Capture the cell that displays the provided text and extract its (X, Y) central coordinate. 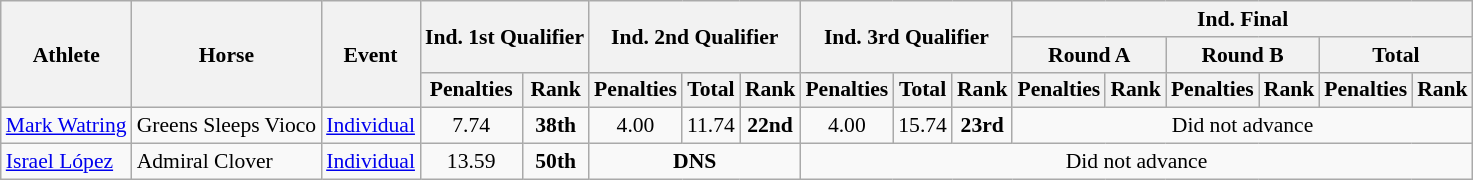
Ind. 2nd Qualifier (694, 36)
Admiral Clover (226, 162)
Event (370, 54)
Round A (1088, 55)
50th (556, 162)
Horse (226, 54)
Athlete (66, 54)
15.74 (922, 126)
Ind. 1st Qualifier (504, 36)
23rd (982, 126)
Greens Sleeps Vioco (226, 126)
11.74 (711, 126)
22nd (770, 126)
Round B (1242, 55)
Mark Watring (66, 126)
7.74 (471, 126)
13.59 (471, 162)
Ind. 3rd Qualifier (906, 36)
38th (556, 126)
DNS (694, 162)
Israel López (66, 162)
Ind. Final (1242, 19)
